Return the [X, Y] coordinate for the center point of the cell that contains the specified text.  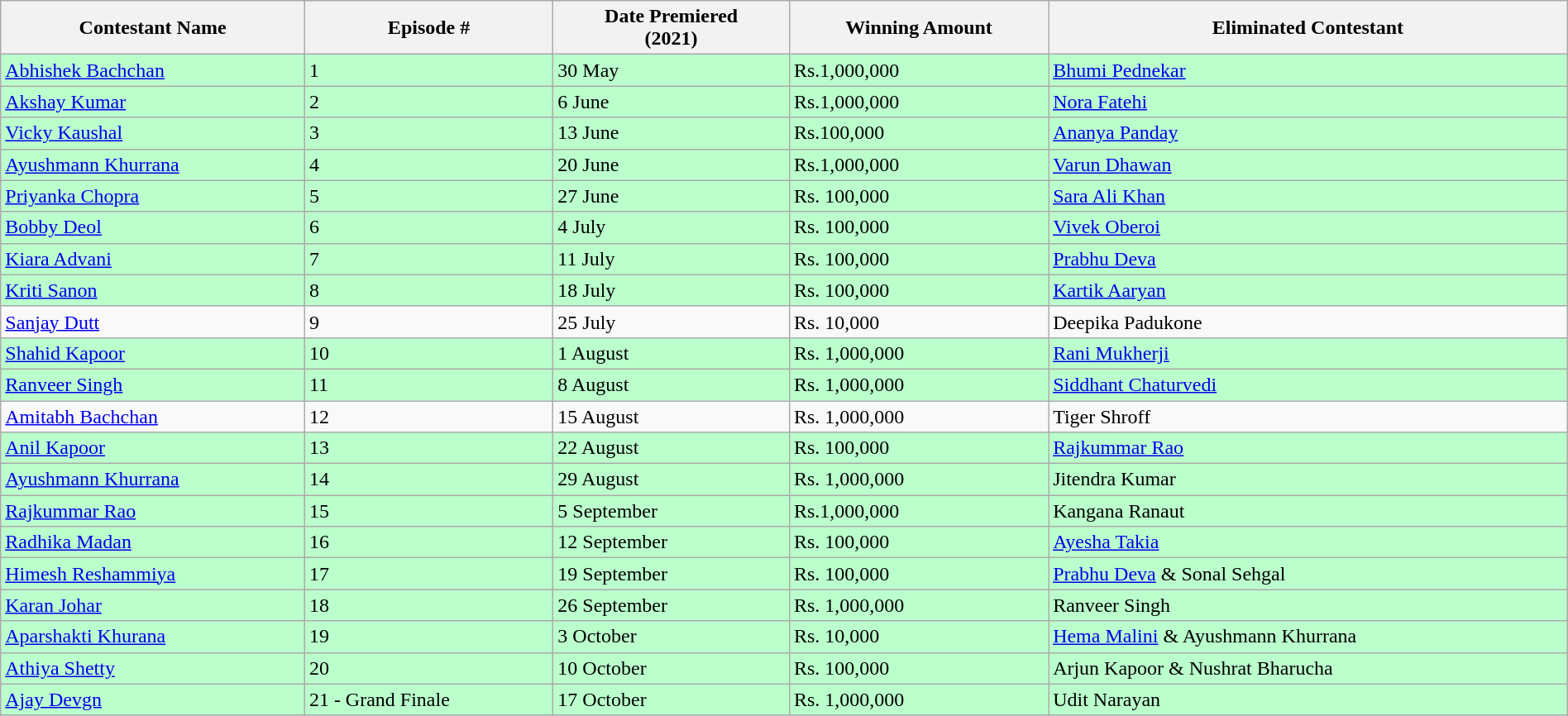
Bhumi Pednekar [1308, 70]
Eliminated Contestant [1308, 28]
Aparshakti Khurana [153, 637]
26 September [672, 605]
14 [428, 480]
22 August [672, 448]
9 [428, 322]
Himesh Reshammiya [153, 574]
Anil Kapoor [153, 448]
Jitendra Kumar [1308, 480]
5 September [672, 511]
18 July [672, 290]
3 [428, 133]
20 [428, 668]
2 [428, 102]
Amitabh Bachchan [153, 416]
Sara Ali Khan [1308, 196]
8 [428, 290]
27 June [672, 196]
30 May [672, 70]
Date Premiered(2021) [672, 28]
Kriti Sanon [153, 290]
Prabhu Deva [1308, 259]
Udit Narayan [1308, 699]
Siddhant Chaturvedi [1308, 384]
Contestant Name [153, 28]
Ananya Panday [1308, 133]
Rs.100,000 [918, 133]
1 August [672, 353]
Ajay Devgn [153, 699]
21 - Grand Finale [428, 699]
12 September [672, 542]
17 October [672, 699]
Episode # [428, 28]
5 [428, 196]
Hema Malini & Ayushmann Khurrana [1308, 637]
Karan Johar [153, 605]
17 [428, 574]
10 [428, 353]
Deepika Padukone [1308, 322]
Akshay Kumar [153, 102]
4 [428, 165]
20 June [672, 165]
11 July [672, 259]
13 [428, 448]
Arjun Kapoor & Nushrat Bharucha [1308, 668]
29 August [672, 480]
1 [428, 70]
12 [428, 416]
Abhishek Bachchan [153, 70]
Priyanka Chopra [153, 196]
19 September [672, 574]
11 [428, 384]
Shahid Kapoor [153, 353]
Winning Amount [918, 28]
Varun Dhawan [1308, 165]
Ayesha Takia [1308, 542]
Sanjay Dutt [153, 322]
Vicky Kaushal [153, 133]
Kangana Ranaut [1308, 511]
Vivek Oberoi [1308, 227]
Bobby Deol [153, 227]
6 June [672, 102]
7 [428, 259]
15 August [672, 416]
6 [428, 227]
Kiara Advani [153, 259]
19 [428, 637]
10 October [672, 668]
4 July [672, 227]
3 October [672, 637]
Athiya Shetty [153, 668]
13 June [672, 133]
16 [428, 542]
Nora Fatehi [1308, 102]
Radhika Madan [153, 542]
Rani Mukherji [1308, 353]
18 [428, 605]
25 July [672, 322]
Kartik Aaryan [1308, 290]
Prabhu Deva & Sonal Sehgal [1308, 574]
Tiger Shroff [1308, 416]
8 August [672, 384]
15 [428, 511]
